Output the [X, Y] coordinate of the center of the cell containing the given text.  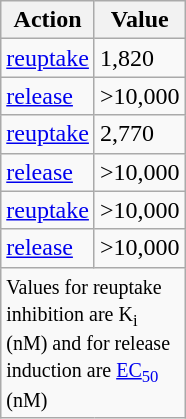
1,820 [140, 58]
Values for reuptake inhibition are Ki (nM) and for release induction are EC50 (nM) [93, 342]
2,770 [140, 134]
Value [140, 20]
Action [48, 20]
